Scan for the cell matching the given text and deliver its [x, y] coordinate at center. 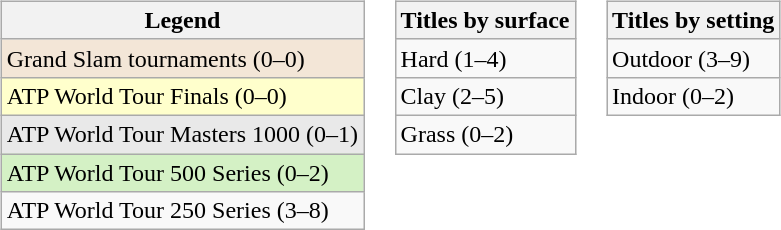
Indoor (0–2) [694, 96]
Outdoor (3–9) [694, 58]
Titles by setting [694, 20]
ATP World Tour Masters 1000 (0–1) [182, 134]
Titles by surface [485, 20]
ATP World Tour 250 Series (3–8) [182, 211]
Grass (0–2) [485, 134]
ATP World Tour 500 Series (0–2) [182, 173]
Grand Slam tournaments (0–0) [182, 58]
ATP World Tour Finals (0–0) [182, 96]
Legend [182, 20]
Clay (2–5) [485, 96]
Hard (1–4) [485, 58]
